Determine the (x, y) coordinate at the center of the cell enclosing the given text.  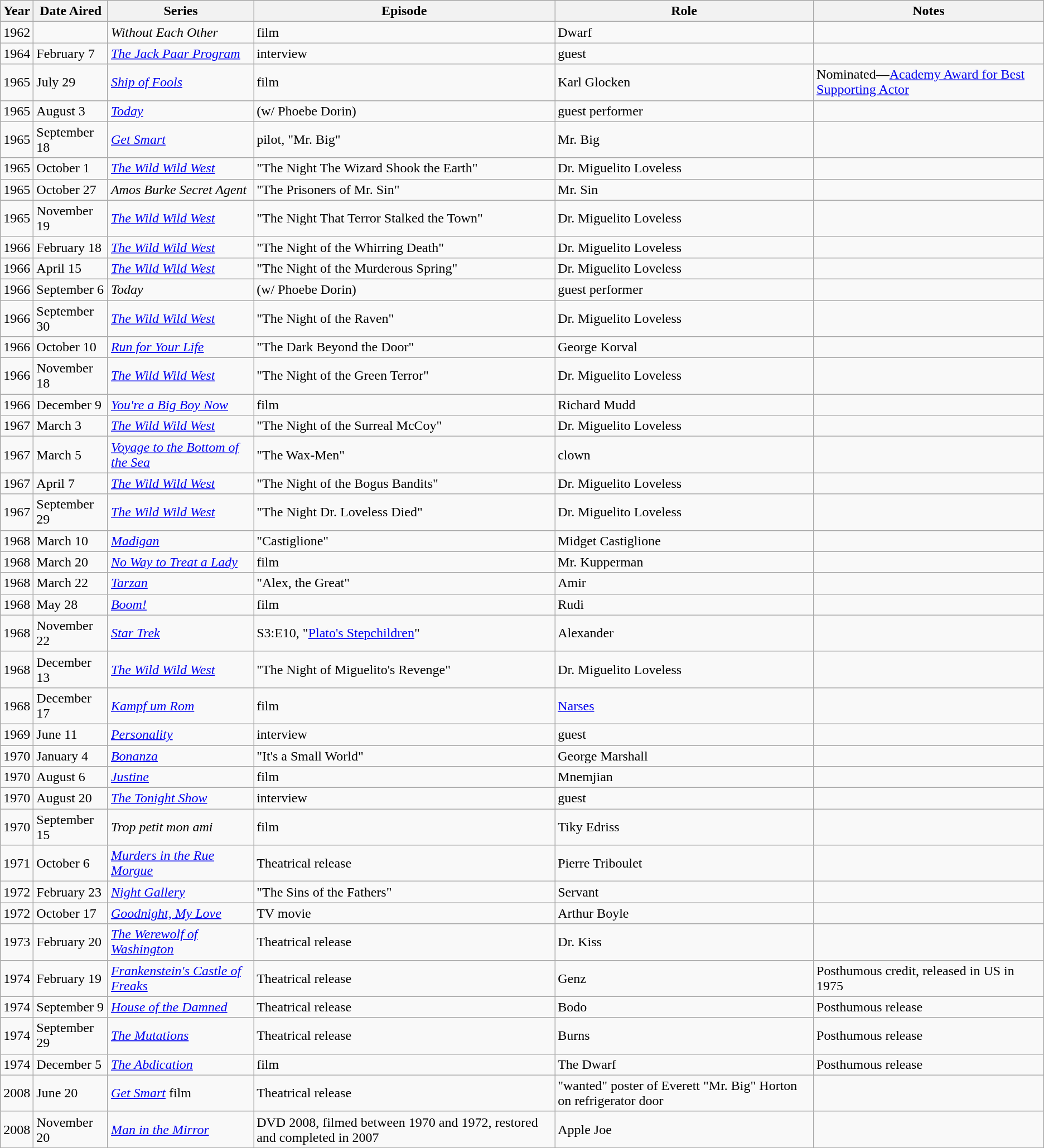
Year (17, 11)
Voyage to the Bottom of the Sea (181, 455)
"The Sins of the Fathers" (404, 892)
November 19 (71, 219)
The Mutations (181, 1036)
1971 (17, 863)
January 4 (71, 755)
Posthumous credit, released in US in 1975 (929, 978)
Richard Mudd (684, 405)
Rudi (684, 604)
Madigan (181, 541)
Star Trek (181, 633)
House of the Damned (181, 1007)
September 6 (71, 289)
Murders in the Rue Morgue (181, 863)
October 1 (71, 168)
Date Aired (71, 11)
The Tonight Show (181, 798)
November 20 (71, 1130)
March 20 (71, 562)
clown (684, 455)
1964 (17, 54)
"wanted" poster of Everett "Mr. Big" Horton on refrigerator door (684, 1093)
Mnemjian (684, 777)
George Marshall (684, 755)
Tarzan (181, 583)
February 18 (71, 247)
The Jack Paar Program (181, 54)
Without Each Other (181, 32)
Mr. Big (684, 139)
"The Night of the Surreal McCoy" (404, 426)
S3:E10, "Plato's Stepchildren" (404, 633)
The Werewolf of Washington (181, 942)
Night Gallery (181, 892)
Role (684, 11)
"The Night of the Raven" (404, 318)
Narses (684, 706)
November 22 (71, 633)
Man in the Mirror (181, 1130)
Amir (684, 583)
February 19 (71, 978)
TV movie (404, 913)
1973 (17, 942)
September 18 (71, 139)
Get Smart film (181, 1093)
Trop petit mon ami (181, 827)
Get Smart (181, 139)
Goodnight, My Love (181, 913)
"The Night The Wizard Shook the Earth" (404, 168)
August 3 (71, 111)
March 10 (71, 541)
July 29 (71, 83)
December 5 (71, 1064)
December 17 (71, 706)
Mr. Sin (684, 190)
"The Dark Beyond the Door" (404, 347)
Dwarf (684, 32)
June 11 (71, 734)
"Alex, the Great" (404, 583)
Kampf um Rom (181, 706)
Pierre Triboulet (684, 863)
Bodo (684, 1007)
December 13 (71, 669)
Tiky Edriss (684, 827)
Frankenstein's Castle of Freaks (181, 978)
November 18 (71, 376)
"The Night of the Whirring Death" (404, 247)
October 6 (71, 863)
February 20 (71, 942)
March 5 (71, 455)
December 9 (71, 405)
"The Night of the Green Terror" (404, 376)
pilot, "Mr. Big" (404, 139)
February 7 (71, 54)
The Abdication (181, 1064)
September 30 (71, 318)
The Dwarf (684, 1064)
"The Wax-Men" (404, 455)
1969 (17, 734)
Mr. Kupperman (684, 562)
Boom! (181, 604)
Servant (684, 892)
"The Night That Terror Stalked the Town" (404, 219)
September 9 (71, 1007)
August 20 (71, 798)
April 15 (71, 268)
Midget Castiglione (684, 541)
"The Prisoners of Mr. Sin" (404, 190)
"The Night of Miguelito's Revenge" (404, 669)
September 15 (71, 827)
Burns (684, 1036)
No Way to Treat a Lady (181, 562)
Nominated—Academy Award for Best Supporting Actor (929, 83)
October 17 (71, 913)
Ship of Fools (181, 83)
March 22 (71, 583)
Notes (929, 11)
February 23 (71, 892)
Bonanza (181, 755)
Personality (181, 734)
"It's a Small World" (404, 755)
May 28 (71, 604)
George Korval (684, 347)
Dr. Kiss (684, 942)
October 10 (71, 347)
1962 (17, 32)
Alexander (684, 633)
Series (181, 11)
August 6 (71, 777)
Genz (684, 978)
April 7 (71, 483)
You're a Big Boy Now (181, 405)
"The Night of the Bogus Bandits" (404, 483)
Run for Your Life (181, 347)
"The Night Dr. Loveless Died" (404, 512)
June 20 (71, 1093)
"Castiglione" (404, 541)
Justine (181, 777)
Episode (404, 11)
Apple Joe (684, 1130)
Karl Glocken (684, 83)
October 27 (71, 190)
Arthur Boyle (684, 913)
"The Night of the Murderous Spring" (404, 268)
March 3 (71, 426)
DVD 2008, filmed between 1970 and 1972, restored and completed in 2007 (404, 1130)
Amos Burke Secret Agent (181, 190)
